Search for the cell housing the specified text and yield its [X, Y] center coordinate. 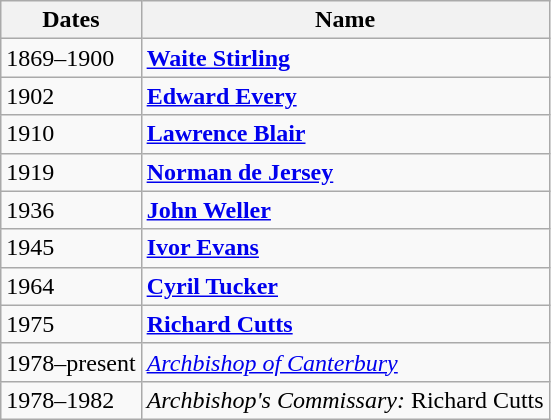
1945 [71, 248]
1869–1900 [71, 58]
1975 [71, 324]
Richard Cutts [345, 324]
Dates [71, 20]
1902 [71, 96]
1978–1982 [71, 400]
1936 [71, 210]
Waite Stirling [345, 58]
1978–present [71, 362]
Name [345, 20]
Archbishop's Commissary: Richard Cutts [345, 400]
Norman de Jersey [345, 172]
Lawrence Blair [345, 134]
Archbishop of Canterbury [345, 362]
1964 [71, 286]
1910 [71, 134]
Edward Every [345, 96]
John Weller [345, 210]
1919 [71, 172]
Cyril Tucker [345, 286]
Ivor Evans [345, 248]
